Provide the (x, y) coordinate of the cell's center where the given text is located.  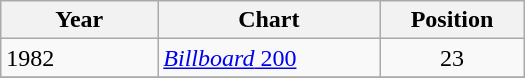
Chart (269, 20)
Year (80, 20)
Billboard 200 (269, 58)
1982 (80, 58)
Position (452, 20)
23 (452, 58)
